Determine the (X, Y) coordinate at the center of the cell enclosing the given text.  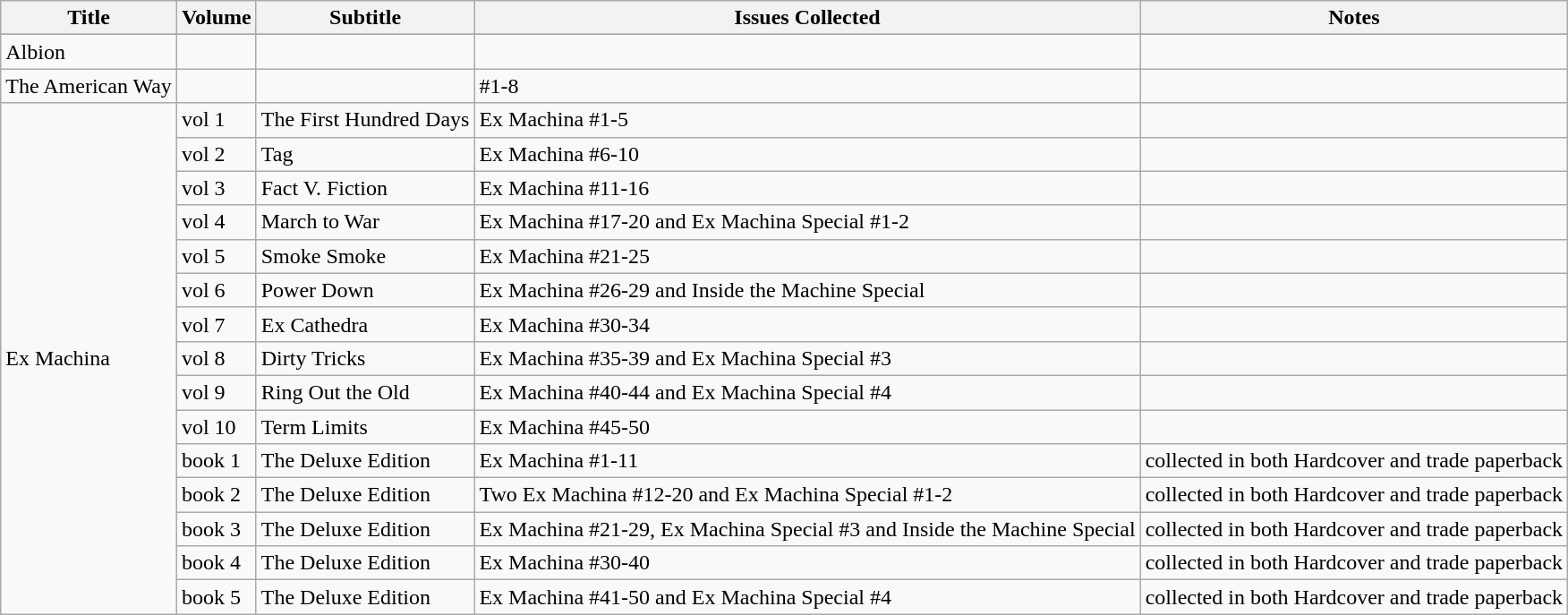
book 2 (217, 495)
Ex Machina #17-20 and Ex Machina Special #1-2 (807, 222)
Ex Machina #30-34 (807, 324)
Ex Machina #35-39 and Ex Machina Special #3 (807, 358)
book 1 (217, 461)
March to War (365, 222)
vol 10 (217, 427)
Ex Machina #21-29, Ex Machina Special #3 and Inside the Machine Special (807, 529)
Ex Machina #1-11 (807, 461)
#1-8 (807, 86)
Ex Machina #21-25 (807, 256)
vol 3 (217, 188)
Ex Machina #6-10 (807, 154)
vol 2 (217, 154)
book 3 (217, 529)
Term Limits (365, 427)
vol 6 (217, 290)
Ex Machina #26-29 and Inside the Machine Special (807, 290)
The First Hundred Days (365, 120)
Dirty Tricks (365, 358)
Ring Out the Old (365, 392)
vol 9 (217, 392)
Ex Machina #30-40 (807, 563)
Ex Cathedra (365, 324)
Ex Machina (89, 358)
Subtitle (365, 18)
book 4 (217, 563)
Smoke Smoke (365, 256)
vol 4 (217, 222)
Ex Machina #41-50 and Ex Machina Special #4 (807, 597)
Power Down (365, 290)
Ex Machina #45-50 (807, 427)
Title (89, 18)
vol 5 (217, 256)
Two Ex Machina #12-20 and Ex Machina Special #1-2 (807, 495)
Albion (89, 52)
Ex Machina #11-16 (807, 188)
Tag (365, 154)
Ex Machina #1-5 (807, 120)
Notes (1354, 18)
Issues Collected (807, 18)
Fact V. Fiction (365, 188)
Ex Machina #40-44 and Ex Machina Special #4 (807, 392)
Volume (217, 18)
vol 8 (217, 358)
The American Way (89, 86)
book 5 (217, 597)
vol 1 (217, 120)
vol 7 (217, 324)
